Capture the cell that displays the provided text and extract its [X, Y] central coordinate. 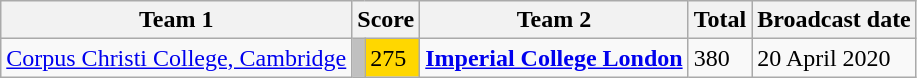
275 [392, 58]
Corpus Christi College, Cambridge [176, 58]
20 April 2020 [834, 58]
Team 1 [176, 20]
Total [720, 20]
Broadcast date [834, 20]
Imperial College London [554, 58]
Score [386, 20]
380 [720, 58]
Team 2 [554, 20]
